Search for the cell housing the specified text and yield its (x, y) center coordinate. 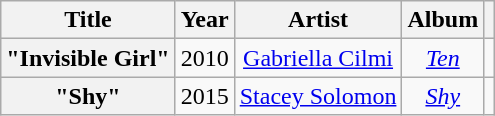
Album (443, 20)
"Shy" (88, 96)
Year (204, 20)
"Invisible Girl" (88, 58)
Artist (318, 20)
2010 (204, 58)
Shy (443, 96)
2015 (204, 96)
Gabriella Cilmi (318, 58)
Stacey Solomon (318, 96)
Ten (443, 58)
Title (88, 20)
